Determine the (X, Y) coordinate at the center of the cell enclosing the given text.  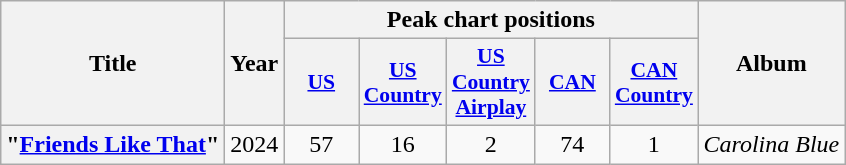
Carolina Blue (772, 144)
57 (322, 144)
Peak chart positions (491, 20)
1 (654, 144)
CANCountry (654, 82)
USCountry (403, 82)
Year (254, 64)
2 (491, 144)
2024 (254, 144)
Title (113, 64)
74 (572, 144)
US (322, 82)
"Friends Like That" (113, 144)
CAN (572, 82)
USCountryAirplay (491, 82)
Album (772, 64)
16 (403, 144)
